Output the [x, y] coordinate of the center of the cell containing the given text.  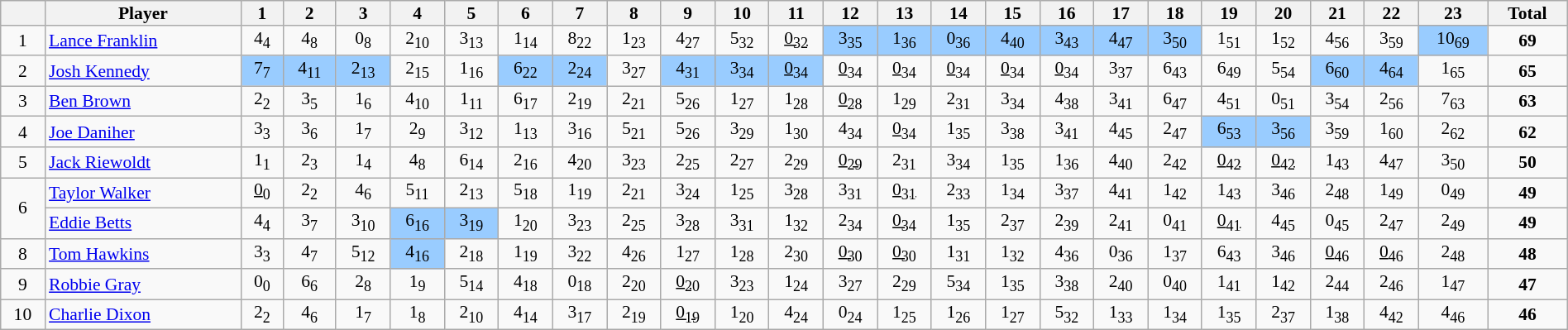
Player [143, 13]
66 [309, 285]
028 [850, 101]
324 [688, 194]
12 [850, 13]
322 [579, 255]
317 [579, 314]
616 [417, 223]
514 [471, 285]
224 [579, 71]
029 [850, 162]
Josh Kennedy [143, 71]
113 [526, 132]
241 [1121, 223]
045 [1336, 223]
614 [471, 162]
427 [688, 41]
647 [1174, 101]
165 [1453, 71]
123 [633, 41]
63 [1528, 101]
08 [362, 41]
151 [1229, 41]
262 [1453, 132]
420 [579, 162]
051 [1284, 101]
426 [633, 255]
Total [1528, 13]
031 [905, 194]
511 [417, 194]
316 [579, 132]
Joe Daniher [143, 132]
512 [362, 255]
227 [741, 162]
410 [417, 101]
69 [1528, 41]
220 [633, 285]
230 [796, 255]
Tom Hawkins [143, 255]
434 [850, 132]
032 [796, 41]
239 [1067, 223]
534 [958, 285]
822 [579, 41]
456 [1336, 41]
521 [633, 132]
15 [1012, 13]
414 [526, 314]
152 [1284, 41]
020 [688, 285]
411 [309, 71]
019 [688, 314]
13 [905, 13]
356 [1284, 132]
77 [262, 71]
446 [1453, 314]
018 [579, 285]
111 [471, 101]
256 [1391, 101]
312 [471, 132]
319 [471, 223]
116 [471, 71]
Ben Brown [143, 101]
436 [1067, 255]
160 [1391, 132]
518 [526, 194]
242 [1174, 162]
28 [362, 285]
215 [417, 71]
Robbie Gray [143, 285]
141 [1229, 285]
21 [1336, 13]
451 [1229, 101]
464 [1391, 71]
133 [1121, 314]
137 [1174, 255]
431 [688, 71]
124 [796, 285]
233 [958, 194]
049 [1453, 194]
418 [526, 285]
126 [958, 314]
114 [526, 41]
554 [1284, 71]
1069 [1453, 41]
244 [1336, 285]
35 [309, 101]
65 [1528, 71]
763 [1453, 101]
343 [1067, 41]
354 [1336, 101]
653 [1229, 132]
129 [905, 101]
Charlie Dixon [143, 314]
660 [1336, 71]
138 [1336, 314]
Taylor Walker [143, 194]
36 [309, 132]
218 [471, 255]
441 [1121, 194]
617 [526, 101]
622 [526, 71]
Jack Riewoldt [143, 162]
131 [958, 255]
335 [850, 41]
310 [362, 223]
240 [1121, 285]
234 [850, 223]
024 [850, 314]
20 [1284, 13]
216 [526, 162]
246 [1391, 285]
040 [1174, 285]
442 [1391, 314]
438 [1067, 101]
649 [1229, 71]
Eddie Betts [143, 223]
416 [417, 255]
249 [1453, 223]
37 [309, 223]
313 [471, 41]
149 [1391, 194]
130 [796, 132]
7 [579, 13]
329 [741, 132]
424 [796, 314]
50 [1528, 162]
Lance Franklin [143, 41]
147 [1453, 285]
62 [1528, 132]
29 [417, 132]
